Scan for the cell matching the given text and deliver its [x, y] coordinate at center. 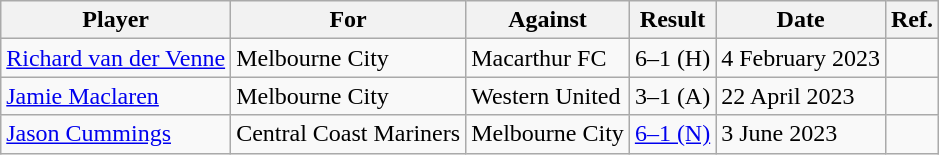
6–1 (H) [672, 58]
Result [672, 20]
Against [548, 20]
Date [801, 20]
Richard van der Venne [116, 58]
Central Coast Mariners [348, 134]
Ref. [912, 20]
Western United [548, 96]
For [348, 20]
Macarthur FC [548, 58]
22 April 2023 [801, 96]
3 June 2023 [801, 134]
3–1 (A) [672, 96]
4 February 2023 [801, 58]
Player [116, 20]
Jamie Maclaren [116, 96]
6–1 (N) [672, 134]
Jason Cummings [116, 134]
